From the cell containing the given text, extract its center point as [X, Y] coordinate. 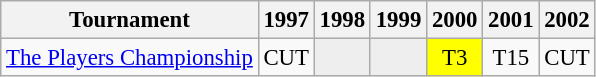
1998 [342, 20]
2000 [455, 20]
1999 [398, 20]
T3 [455, 58]
T15 [511, 58]
1997 [286, 20]
2001 [511, 20]
The Players Championship [130, 58]
Tournament [130, 20]
2002 [567, 20]
